Identify which cell holds the provided text, then report its [X, Y] central coordinate. 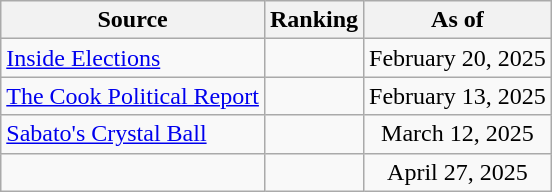
Sabato's Crystal Ball [133, 134]
April 27, 2025 [458, 172]
The Cook Political Report [133, 96]
Ranking [314, 20]
Source [133, 20]
March 12, 2025 [458, 134]
Inside Elections [133, 58]
February 20, 2025 [458, 58]
February 13, 2025 [458, 96]
As of [458, 20]
